From the cell containing the given text, extract its center point as (X, Y) coordinate. 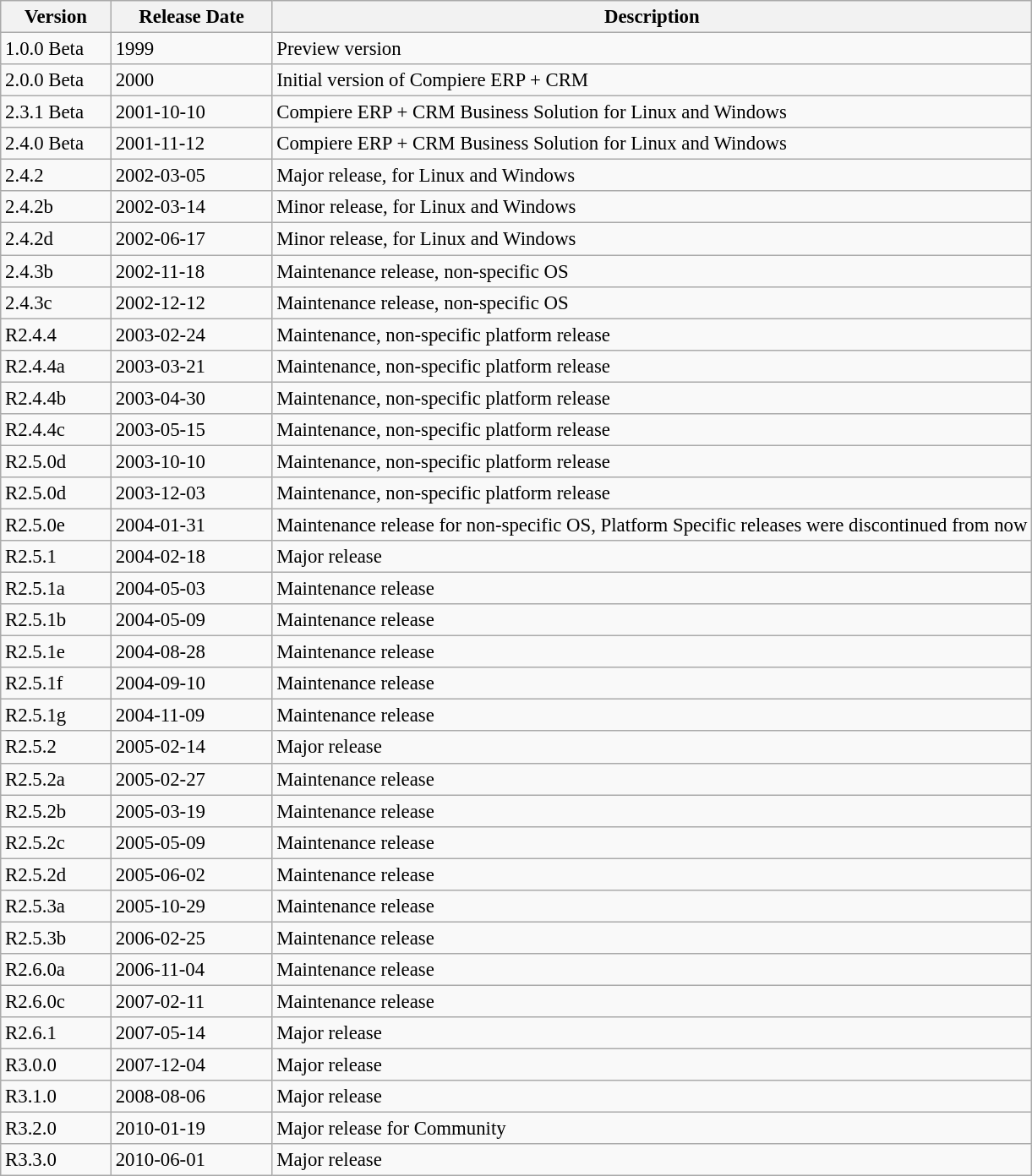
R2.5.1e (56, 652)
2.4.2 (56, 176)
2004-11-09 (191, 716)
2005-02-14 (191, 748)
R3.2.0 (56, 1129)
2004-08-28 (191, 652)
2007-12-04 (191, 1065)
R2.6.1 (56, 1033)
2002-12-12 (191, 302)
R2.5.3a (56, 906)
2005-05-09 (191, 842)
R3.0.0 (56, 1065)
R2.4.4a (56, 366)
2003-03-21 (191, 366)
R2.4.4 (56, 335)
2.3.1 Beta (56, 112)
R2.5.2a (56, 779)
1.0.0 Beta (56, 49)
R2.5.1 (56, 557)
2007-05-14 (191, 1033)
2.4.2d (56, 239)
2002-03-05 (191, 176)
R2.4.4b (56, 398)
2005-06-02 (191, 874)
2002-06-17 (191, 239)
R2.5.2d (56, 874)
2005-02-27 (191, 779)
2.4.0 Beta (56, 144)
R3.3.0 (56, 1160)
2005-10-29 (191, 906)
2003-10-10 (191, 461)
R2.5.1g (56, 716)
Version (56, 17)
R2.5.2c (56, 842)
R2.5.0e (56, 525)
R2.6.0c (56, 1001)
2004-05-03 (191, 589)
2003-04-30 (191, 398)
2007-02-11 (191, 1001)
2004-05-09 (191, 620)
2.4.3c (56, 302)
R2.5.2 (56, 748)
2008-08-06 (191, 1097)
2.4.2b (56, 207)
2002-11-18 (191, 271)
R2.6.0a (56, 970)
2000 (191, 80)
2.4.3b (56, 271)
2003-12-03 (191, 493)
Preview version (653, 49)
2010-06-01 (191, 1160)
2004-09-10 (191, 683)
2001-10-10 (191, 112)
Initial version of Compiere ERP + CRM (653, 80)
R3.1.0 (56, 1097)
R2.5.1a (56, 589)
1999 (191, 49)
R2.5.3b (56, 938)
Major release, for Linux and Windows (653, 176)
2010-01-19 (191, 1129)
R2.4.4c (56, 430)
2003-02-24 (191, 335)
Release Date (191, 17)
R2.5.1b (56, 620)
Description (653, 17)
2002-03-14 (191, 207)
R2.5.2b (56, 811)
Major release for Community (653, 1129)
R2.5.1f (56, 683)
2004-01-31 (191, 525)
2005-03-19 (191, 811)
2003-05-15 (191, 430)
Maintenance release for non-specific OS, Platform Specific releases were discontinued from now (653, 525)
2004-02-18 (191, 557)
2001-11-12 (191, 144)
2.0.0 Beta (56, 80)
2006-02-25 (191, 938)
2006-11-04 (191, 970)
